Locate the cell with the specified text and output its (X, Y) center coordinate. 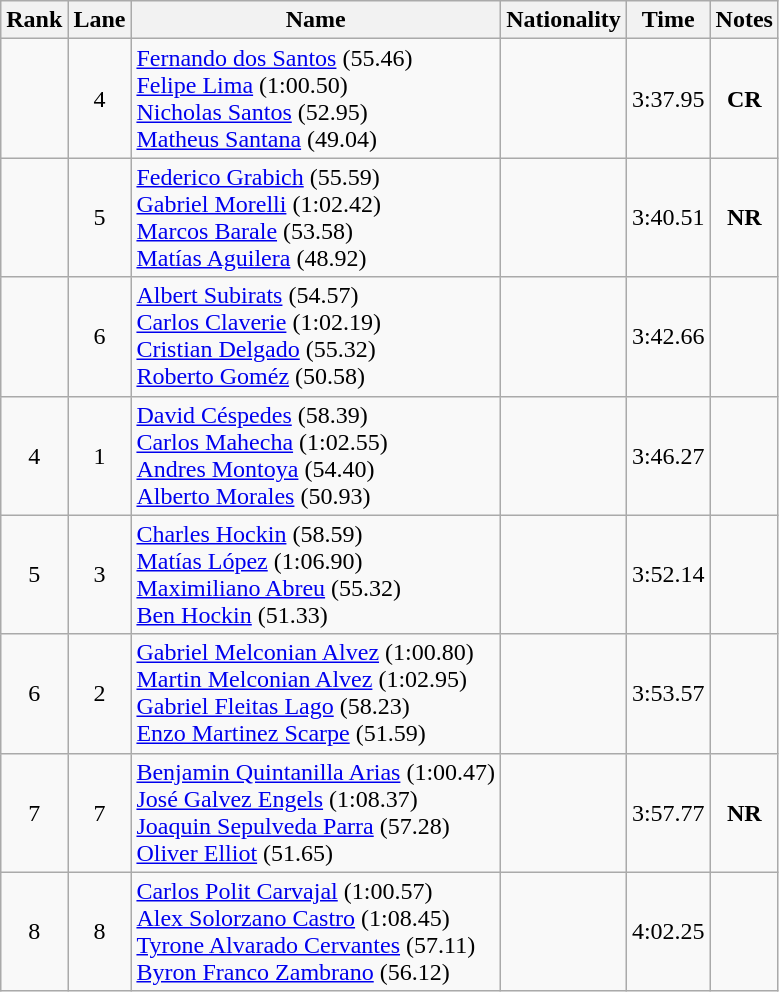
Federico Grabich (55.59) Gabriel Morelli (1:02.42) Marcos Barale (53.58) Matías Aguilera (48.92) (316, 218)
Albert Subirats (54.57) Carlos Claverie (1:02.19) Cristian Delgado (55.32) Roberto Goméz (50.58) (316, 336)
Nationality (564, 20)
Time (668, 20)
Charles Hockin (58.59) Matías López (1:06.90) Maximiliano Abreu (55.32) Ben Hockin (51.33) (316, 574)
3:53.57 (668, 694)
Name (316, 20)
Benjamin Quintanilla Arias (1:00.47) José Galvez Engels (1:08.37) Joaquin Sepulveda Parra (57.28) Oliver Elliot (51.65) (316, 812)
CR (744, 98)
1 (100, 456)
3:46.27 (668, 456)
David Céspedes (58.39) Carlos Mahecha (1:02.55) Andres Montoya (54.40) Alberto Morales (50.93) (316, 456)
2 (100, 694)
Notes (744, 20)
4:02.25 (668, 932)
3 (100, 574)
Carlos Polit Carvajal (1:00.57) Alex Solorzano Castro (1:08.45) Tyrone Alvarado Cervantes (57.11) Byron Franco Zambrano (56.12) (316, 932)
3:40.51 (668, 218)
3:57.77 (668, 812)
Rank (34, 20)
Fernando dos Santos (55.46) Felipe Lima (1:00.50) Nicholas Santos (52.95) Matheus Santana (49.04) (316, 98)
3:37.95 (668, 98)
Gabriel Melconian Alvez (1:00.80) Martin Melconian Alvez (1:02.95) Gabriel Fleitas Lago (58.23) Enzo Martinez Scarpe (51.59) (316, 694)
3:42.66 (668, 336)
Lane (100, 20)
3:52.14 (668, 574)
